For the text-containing cell, return its midpoint in (x, y) coordinate format. 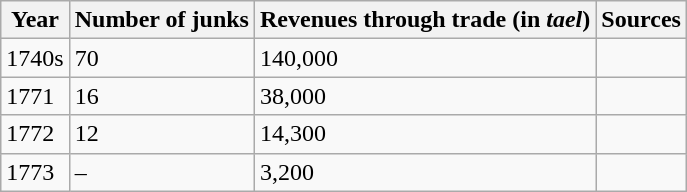
70 (162, 58)
38,000 (424, 96)
140,000 (424, 58)
12 (162, 134)
Number of junks (162, 20)
1740s (35, 58)
Revenues through trade (in tael) (424, 20)
– (162, 172)
1773 (35, 172)
1771 (35, 96)
3,200 (424, 172)
14,300 (424, 134)
Year (35, 20)
Sources (642, 20)
16 (162, 96)
1772 (35, 134)
